Output the (x, y) coordinate of the center of the cell containing the given text.  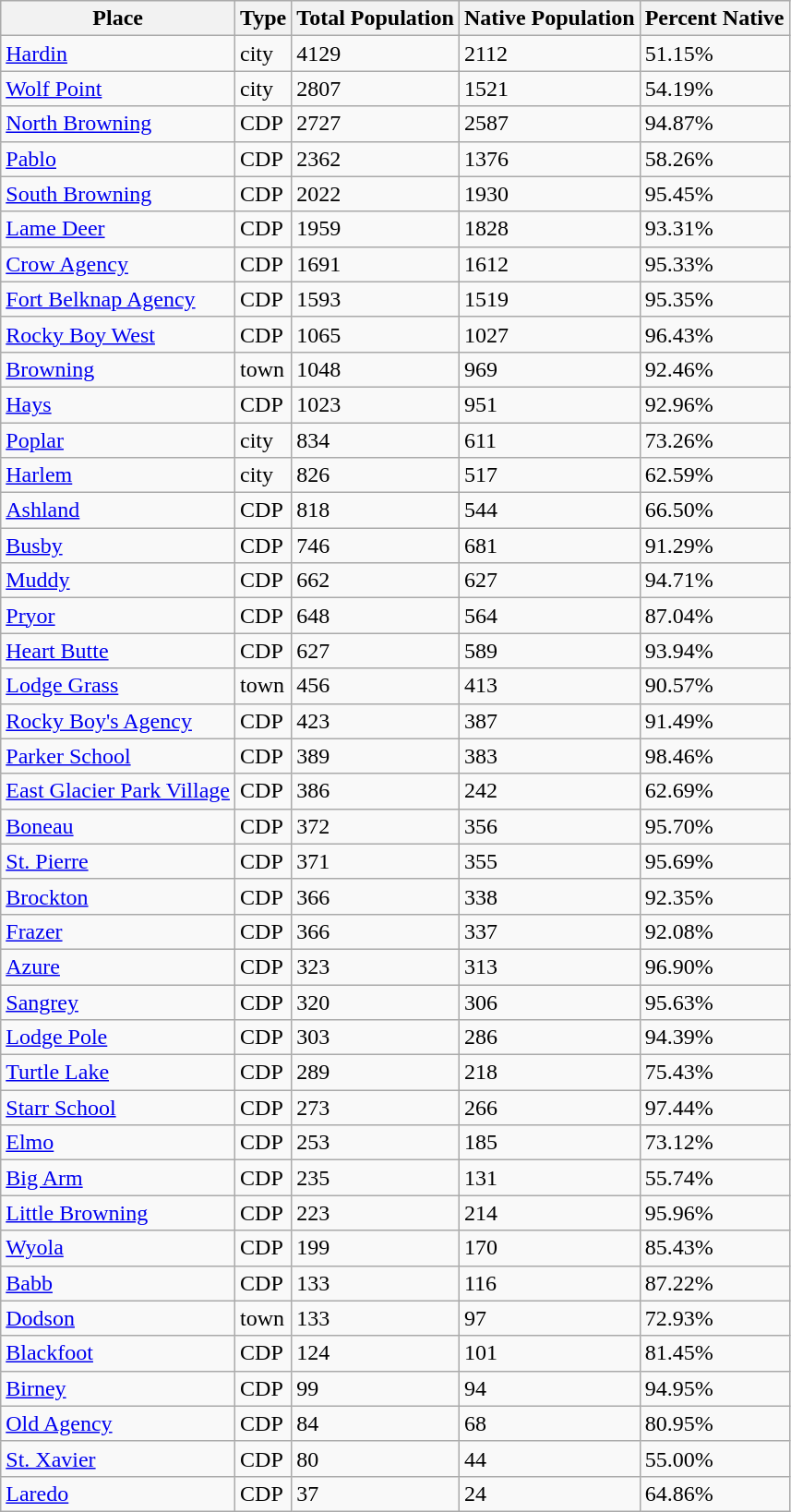
306 (549, 1002)
94.39% (714, 1038)
1691 (376, 264)
24 (549, 1494)
389 (376, 756)
456 (376, 686)
94.71% (714, 581)
223 (376, 1213)
72.93% (714, 1318)
116 (549, 1283)
Dodson (118, 1318)
Lodge Pole (118, 1038)
Sangrey (118, 1002)
93.31% (714, 229)
2727 (376, 124)
969 (549, 369)
54.19% (714, 89)
81.45% (714, 1353)
95.96% (714, 1213)
320 (376, 1002)
Turtle Lake (118, 1073)
273 (376, 1108)
92.08% (714, 931)
1612 (549, 264)
423 (376, 721)
91.29% (714, 546)
214 (549, 1213)
Fort Belknap Agency (118, 299)
95.70% (714, 826)
87.22% (714, 1283)
97 (549, 1318)
199 (376, 1248)
37 (376, 1494)
Poplar (118, 440)
93.94% (714, 651)
96.90% (714, 966)
62.59% (714, 475)
Brockton (118, 896)
Muddy (118, 581)
313 (549, 966)
Elmo (118, 1143)
170 (549, 1248)
564 (549, 616)
544 (549, 510)
242 (549, 791)
648 (376, 616)
Pablo (118, 159)
1027 (549, 334)
80.95% (714, 1423)
North Browning (118, 124)
75.43% (714, 1073)
Hardin (118, 54)
Boneau (118, 826)
97.44% (714, 1108)
73.12% (714, 1143)
Place (118, 18)
98.46% (714, 756)
St. Pierre (118, 861)
92.46% (714, 369)
266 (549, 1108)
95.45% (714, 194)
356 (549, 826)
99 (376, 1388)
413 (549, 686)
64.86% (714, 1494)
66.50% (714, 510)
95.69% (714, 861)
951 (549, 404)
355 (549, 861)
87.04% (714, 616)
1519 (549, 299)
1376 (549, 159)
Rocky Boy West (118, 334)
818 (376, 510)
589 (549, 651)
44 (549, 1458)
337 (549, 931)
58.26% (714, 159)
2112 (549, 54)
Big Arm (118, 1178)
Babb (118, 1283)
124 (376, 1353)
Busby (118, 546)
681 (549, 546)
Lodge Grass (118, 686)
4129 (376, 54)
Hays (118, 404)
Browning (118, 369)
303 (376, 1038)
131 (549, 1178)
Old Agency (118, 1423)
92.35% (714, 896)
387 (549, 721)
662 (376, 581)
South Browning (118, 194)
55.00% (714, 1458)
235 (376, 1178)
338 (549, 896)
185 (549, 1143)
95.63% (714, 1002)
Little Browning (118, 1213)
Wolf Point (118, 89)
96.43% (714, 334)
372 (376, 826)
90.57% (714, 686)
253 (376, 1143)
73.26% (714, 440)
94 (549, 1388)
Pryor (118, 616)
611 (549, 440)
1023 (376, 404)
517 (549, 475)
Blackfoot (118, 1353)
386 (376, 791)
Type (264, 18)
Birney (118, 1388)
St. Xavier (118, 1458)
Rocky Boy's Agency (118, 721)
Frazer (118, 931)
1593 (376, 299)
1930 (549, 194)
2362 (376, 159)
826 (376, 475)
2587 (549, 124)
East Glacier Park Village (118, 791)
746 (376, 546)
Percent Native (714, 18)
51.15% (714, 54)
Azure (118, 966)
1521 (549, 89)
84 (376, 1423)
286 (549, 1038)
834 (376, 440)
101 (549, 1353)
Lame Deer (118, 229)
2807 (376, 89)
Heart Butte (118, 651)
1959 (376, 229)
94.87% (714, 124)
289 (376, 1073)
371 (376, 861)
Parker School (118, 756)
92.96% (714, 404)
62.69% (714, 791)
2022 (376, 194)
218 (549, 1073)
1048 (376, 369)
Ashland (118, 510)
Native Population (549, 18)
Wyola (118, 1248)
94.95% (714, 1388)
80 (376, 1458)
91.49% (714, 721)
Total Population (376, 18)
383 (549, 756)
Crow Agency (118, 264)
68 (549, 1423)
95.33% (714, 264)
95.35% (714, 299)
Harlem (118, 475)
1065 (376, 334)
55.74% (714, 1178)
1828 (549, 229)
323 (376, 966)
85.43% (714, 1248)
Starr School (118, 1108)
Laredo (118, 1494)
